Search for the cell housing the specified text and yield its (x, y) center coordinate. 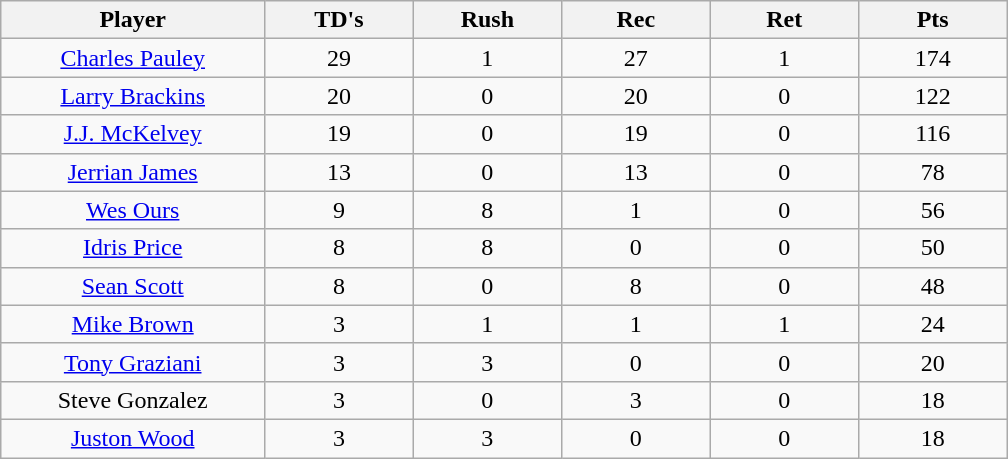
122 (932, 96)
48 (932, 286)
Juston Wood (133, 438)
J.J. McKelvey (133, 134)
Rush (487, 20)
Mike Brown (133, 324)
78 (932, 172)
Larry Brackins (133, 96)
TD's (339, 20)
116 (932, 134)
Idris Price (133, 248)
Pts (932, 20)
Sean Scott (133, 286)
Rec (636, 20)
Steve Gonzalez (133, 400)
50 (932, 248)
24 (932, 324)
29 (339, 58)
Wes Ours (133, 210)
174 (932, 58)
56 (932, 210)
Jerrian James (133, 172)
27 (636, 58)
Player (133, 20)
Tony Graziani (133, 362)
9 (339, 210)
Ret (784, 20)
Charles Pauley (133, 58)
